Determine the [x, y] coordinate at the center of the cell enclosing the given text.  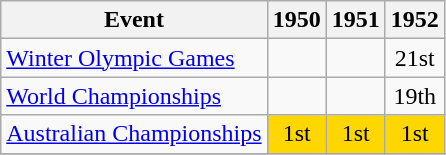
Australian Championships [134, 134]
19th [414, 96]
21st [414, 58]
1951 [356, 20]
World Championships [134, 96]
1950 [296, 20]
1952 [414, 20]
Event [134, 20]
Winter Olympic Games [134, 58]
